Locate the cell with the specified text and output its [x, y] center coordinate. 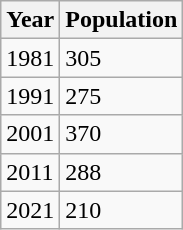
2011 [30, 172]
Population [122, 20]
210 [122, 210]
1981 [30, 58]
2001 [30, 134]
Year [30, 20]
288 [122, 172]
2021 [30, 210]
370 [122, 134]
305 [122, 58]
1991 [30, 96]
275 [122, 96]
